For the text-containing cell, return its midpoint in [x, y] coordinate format. 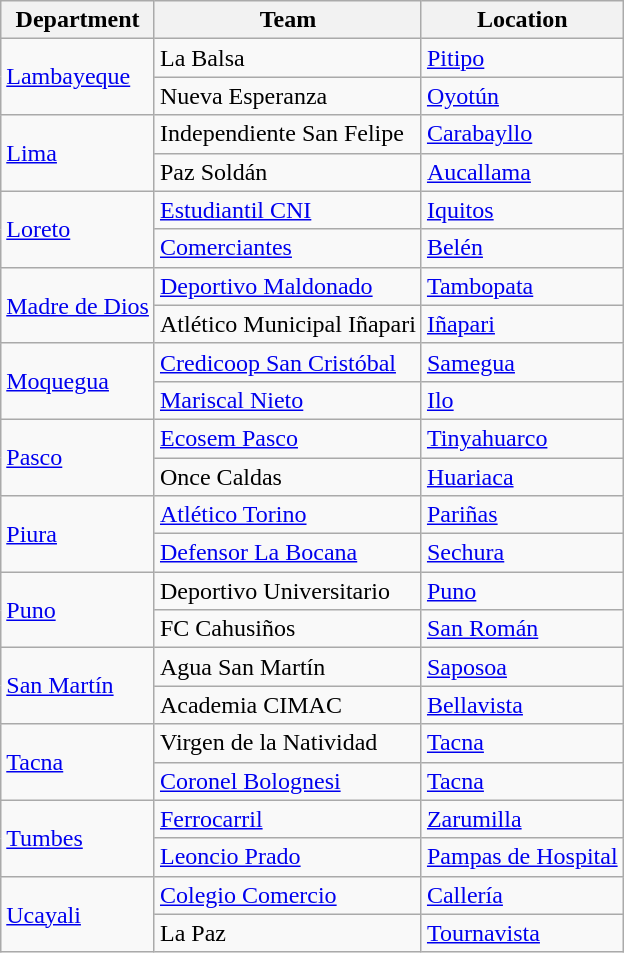
Ilo [522, 400]
Carabayllo [522, 134]
FC Cahusiños [288, 629]
Tournavista [522, 933]
Huariaca [522, 477]
Virgen de la Natividad [288, 743]
Ferrocarril [288, 819]
Paz Soldán [288, 172]
Ucayali [78, 914]
Estudiantil CNI [288, 210]
Samegua [522, 362]
Sechura [522, 553]
Piura [78, 534]
Pitipo [522, 58]
Defensor La Bocana [288, 553]
Iquitos [522, 210]
Madre de Dios [78, 305]
Agua San Martín [288, 667]
Mariscal Nieto [288, 400]
Nueva Esperanza [288, 96]
Deportivo Maldonado [288, 286]
Pariñas [522, 515]
Team [288, 20]
Saposoa [522, 667]
Coronel Bolognesi [288, 781]
San Martín [78, 686]
Independiente San Felipe [288, 134]
Tumbes [78, 838]
Atlético Municipal Iñapari [288, 324]
Loreto [78, 229]
Bellavista [522, 705]
Zarumilla [522, 819]
San Román [522, 629]
Tambopata [522, 286]
Once Caldas [288, 477]
Callería [522, 895]
Location [522, 20]
Department [78, 20]
Lambayeque [78, 77]
Lima [78, 153]
La Balsa [288, 58]
Atlético Torino [288, 515]
Moquegua [78, 381]
Pasco [78, 457]
Ecosem Pasco [288, 438]
Credicoop San Cristóbal [288, 362]
Deportivo Universitario [288, 591]
Colegio Comercio [288, 895]
Academia CIMAC [288, 705]
Iñapari [522, 324]
Tinyahuarco [522, 438]
Pampas de Hospital [522, 857]
Comerciantes [288, 248]
Oyotún [522, 96]
Leoncio Prado [288, 857]
Aucallama [522, 172]
La Paz [288, 933]
Belén [522, 248]
